Search for the cell housing the specified text and yield its [X, Y] center coordinate. 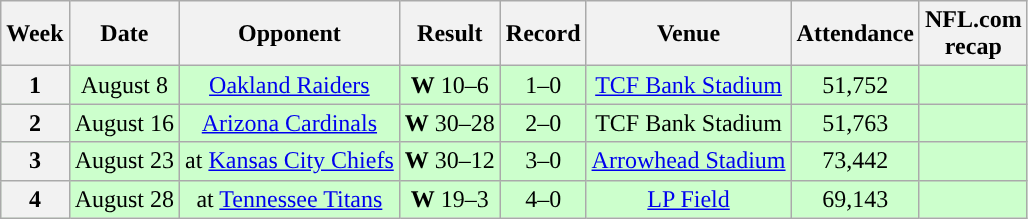
LP Field [688, 199]
W 30–28 [450, 123]
August 16 [124, 123]
1 [35, 85]
W 10–6 [450, 85]
Opponent [290, 34]
Venue [688, 34]
August 28 [124, 199]
Date [124, 34]
Arizona Cardinals [290, 123]
Arrowhead Stadium [688, 161]
4–0 [543, 199]
Attendance [855, 34]
Week [35, 34]
1–0 [543, 85]
3–0 [543, 161]
August 23 [124, 161]
73,442 [855, 161]
3 [35, 161]
at Kansas City Chiefs [290, 161]
Record [543, 34]
Oakland Raiders [290, 85]
W 19–3 [450, 199]
Result [450, 34]
51,752 [855, 85]
W 30–12 [450, 161]
NFL.comrecap [973, 34]
51,763 [855, 123]
2–0 [543, 123]
4 [35, 199]
2 [35, 123]
August 8 [124, 85]
69,143 [855, 199]
at Tennessee Titans [290, 199]
